For the text-containing cell, return its midpoint in (X, Y) coordinate format. 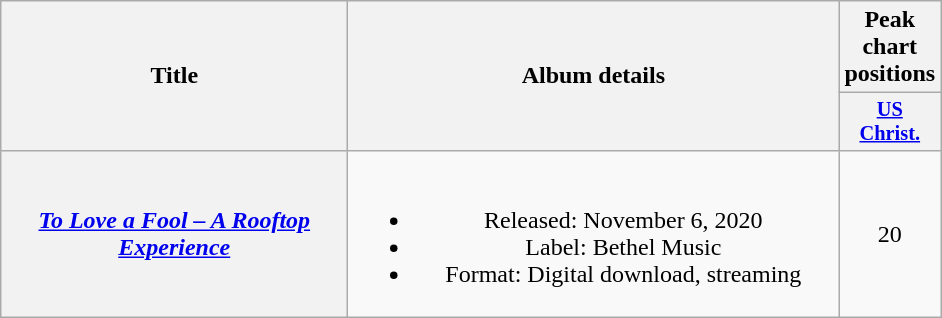
USChrist. (890, 122)
Peak chart positions (890, 47)
20 (890, 234)
Title (174, 76)
Album details (594, 76)
Released: November 6, 2020Label: Bethel MusicFormat: Digital download, streaming (594, 234)
To Love a Fool – A Rooftop Experience (174, 234)
